Return the (x, y) coordinate for the center point of the cell that contains the specified text.  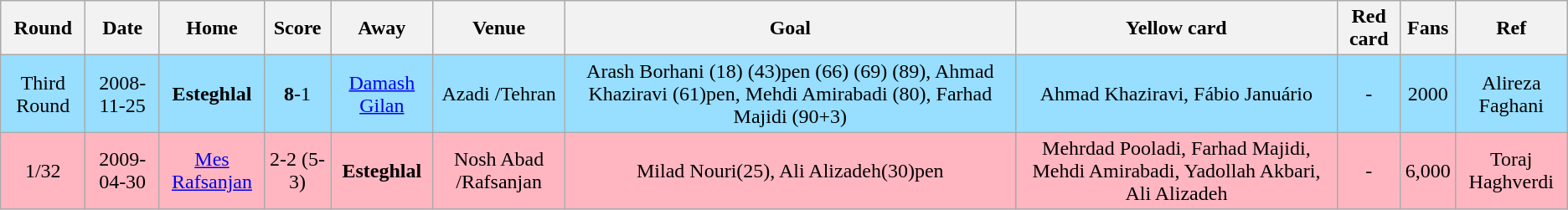
Date (122, 28)
Goal (790, 28)
Away (382, 28)
2000 (1427, 94)
Red card (1369, 28)
Damash Gilan (382, 94)
Score (298, 28)
6,000 (1427, 171)
Mes Rafsanjan (211, 171)
Alireza Faghani (1511, 94)
2-2 (5-3) (298, 171)
Nosh Abad /Rafsanjan (499, 171)
Ref (1511, 28)
Home (211, 28)
Toraj Haghverdi (1511, 171)
2009-04-30 (122, 171)
Mehrdad Pooladi, Farhad Majidi, Mehdi Amirabadi, Yadollah Akbari, Ali Alizadeh (1177, 171)
Milad Nouri(25), Ali Alizadeh(30)pen (790, 171)
Round (44, 28)
Venue (499, 28)
Arash Borhani (18) (43)pen (66) (69) (89), Ahmad Khaziravi (61)pen, Mehdi Amirabadi (80), Farhad Majidi (90+3) (790, 94)
8-1 (298, 94)
1/32 (44, 171)
Yellow card (1177, 28)
Azadi /Tehran (499, 94)
2008-11-25 (122, 94)
Fans (1427, 28)
Third Round (44, 94)
Ahmad Khaziravi, Fábio Januário (1177, 94)
